Return [x, y] of the center of cell containing provided text 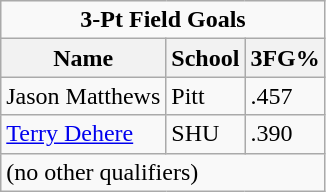
3FG% [285, 58]
.457 [285, 96]
School [206, 58]
SHU [206, 134]
Terry Dehere [84, 134]
Jason Matthews [84, 96]
Name [84, 58]
(no other qualifiers) [164, 172]
3-Pt Field Goals [164, 20]
Pitt [206, 96]
.390 [285, 134]
